Determine the [x, y] coordinate at the center of the cell enclosing the given text.  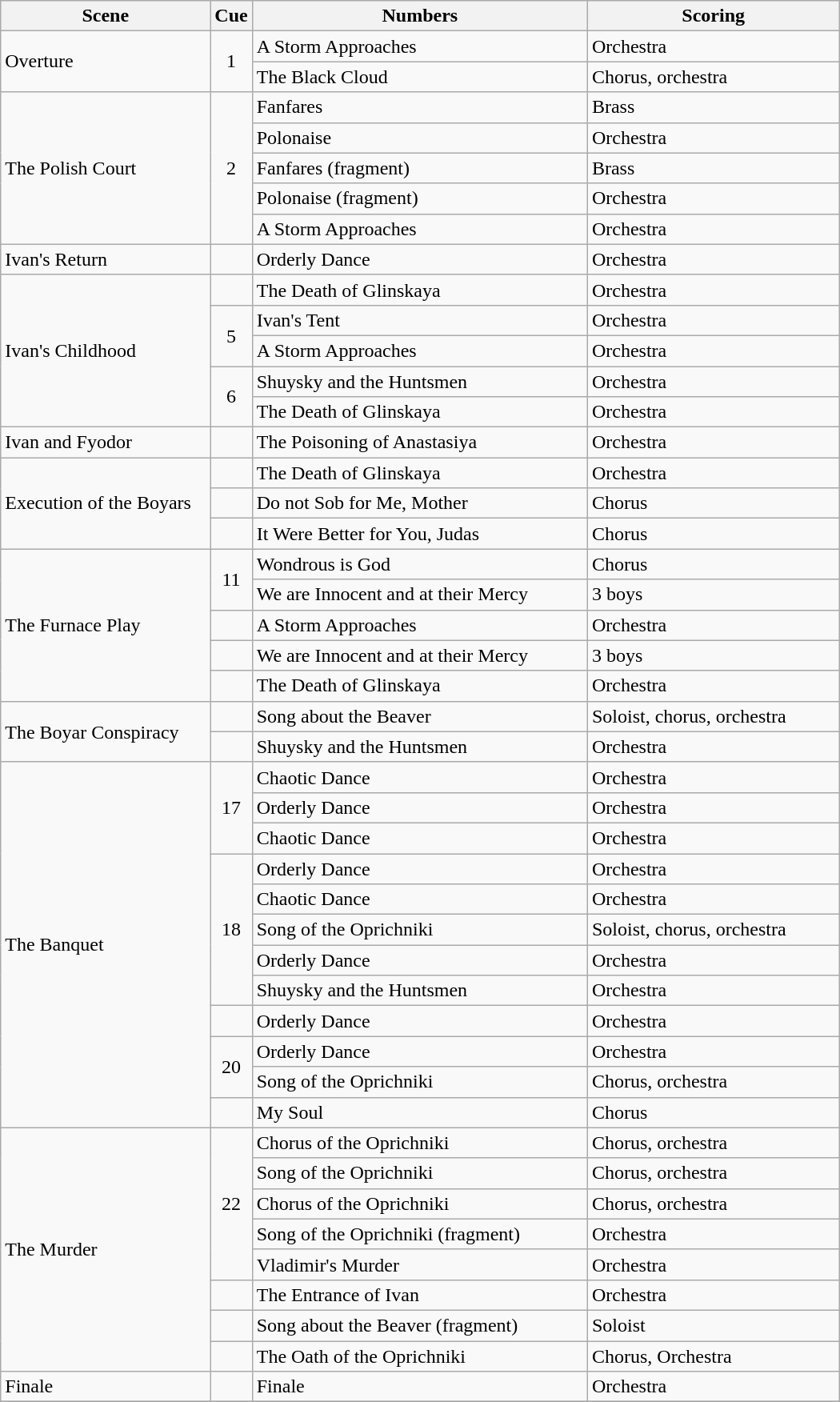
Polonaise [419, 138]
5 [231, 335]
20 [231, 1067]
The Polish Court [106, 168]
22 [231, 1204]
My Soul [419, 1112]
Cue [231, 16]
Numbers [419, 16]
Fanfares (fragment) [419, 168]
Overture [106, 62]
Vladimir's Murder [419, 1264]
17 [231, 807]
Polonaise (fragment) [419, 198]
Ivan's Return [106, 259]
The Black Cloud [419, 77]
The Poisoning of Anastasiya [419, 443]
The Banquet [106, 944]
Song about the Beaver [419, 716]
The Entrance of Ivan [419, 1295]
Ivan's Childhood [106, 350]
The Murder [106, 1249]
Scoring [713, 16]
The Furnace Play [106, 625]
Song of the Oprichniki (fragment) [419, 1234]
The Boyar Conspiracy [106, 731]
Scene [106, 16]
1 [231, 62]
The Oath of the Oprichniki [419, 1356]
Chorus, Orchestra [713, 1356]
18 [231, 929]
Do not Sob for Me, Mother [419, 503]
Wondrous is God [419, 564]
Soloist [713, 1325]
2 [231, 168]
Execution of the Boyars [106, 503]
It Were Better for You, Judas [419, 534]
Fanfares [419, 107]
Song about the Beaver (fragment) [419, 1325]
Ivan and Fyodor [106, 443]
6 [231, 397]
Ivan's Tent [419, 320]
11 [231, 579]
